Pinpoint the cell where the given text exists, returning its (x, y) midpoint coordinate. 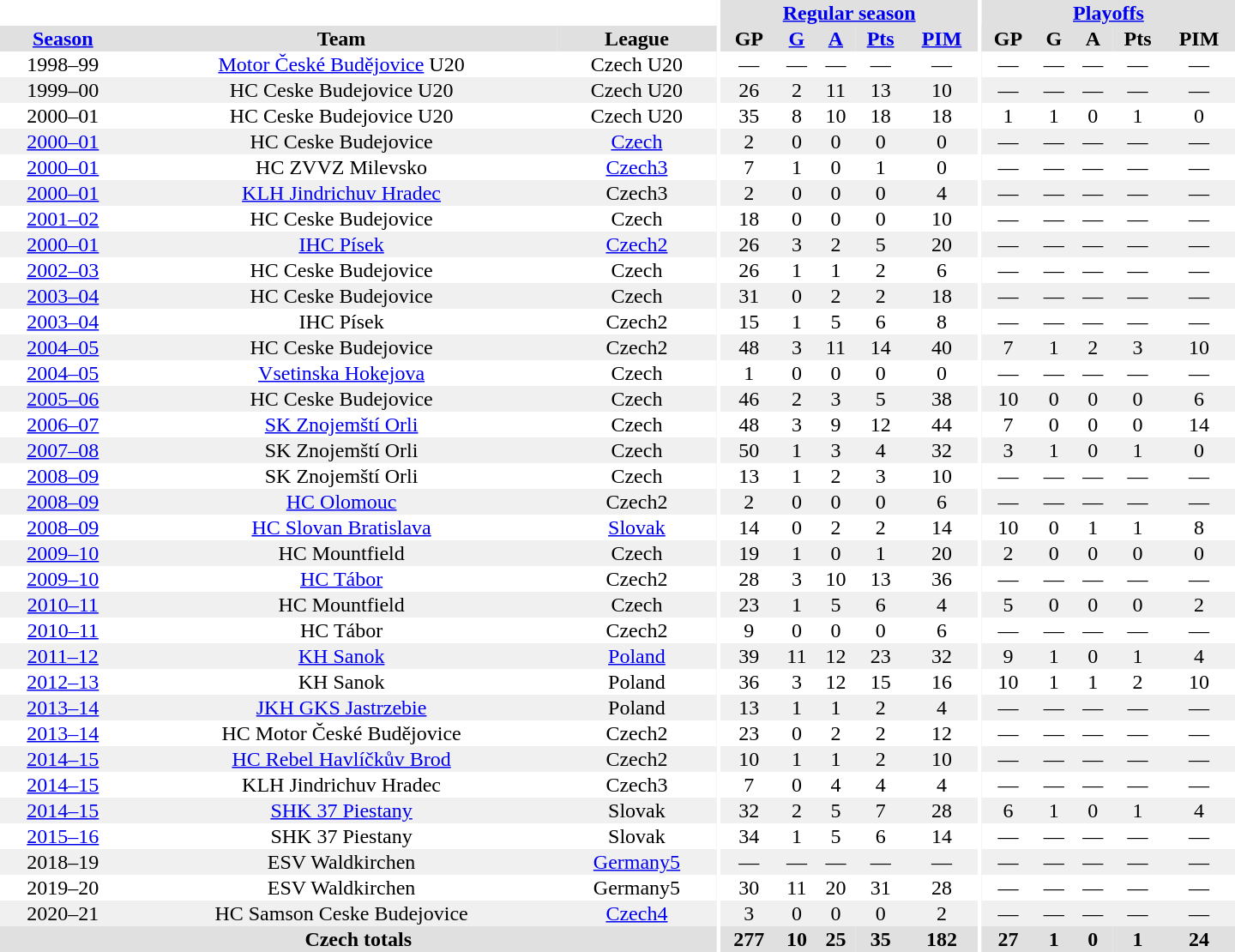
Regular season (849, 13)
Motor České Budějovice U20 (341, 64)
HC Rebel Havlíčkův Brod (341, 759)
39 (749, 656)
Vsetinska Hokejova (341, 373)
2012–13 (63, 682)
34 (749, 836)
2006–07 (63, 425)
HC Samson Ceske Budejovice (341, 913)
Czech4 (637, 913)
24 (1199, 939)
HC ZVVZ Milevsko (341, 167)
HC Slovan Bratislava (341, 527)
2015–16 (63, 836)
30 (749, 888)
2018–19 (63, 862)
50 (749, 450)
182 (942, 939)
Season (63, 39)
Playoffs (1108, 13)
27 (1009, 939)
League (637, 39)
38 (942, 399)
1998–99 (63, 64)
2011–12 (63, 656)
Team (341, 39)
Czech totals (358, 939)
2019–20 (63, 888)
19 (749, 553)
2007–08 (63, 450)
2001–02 (63, 219)
46 (749, 399)
HC Olomouc (341, 502)
2002–03 (63, 270)
40 (942, 347)
HC Motor České Budějovice (341, 733)
2005–06 (63, 399)
16 (942, 682)
2020–21 (63, 913)
1999–00 (63, 90)
277 (749, 939)
44 (942, 425)
25 (835, 939)
JKH GKS Jastrzebie (341, 708)
